Find where the given text appears and provide that cell's center as [x, y] coordinate. 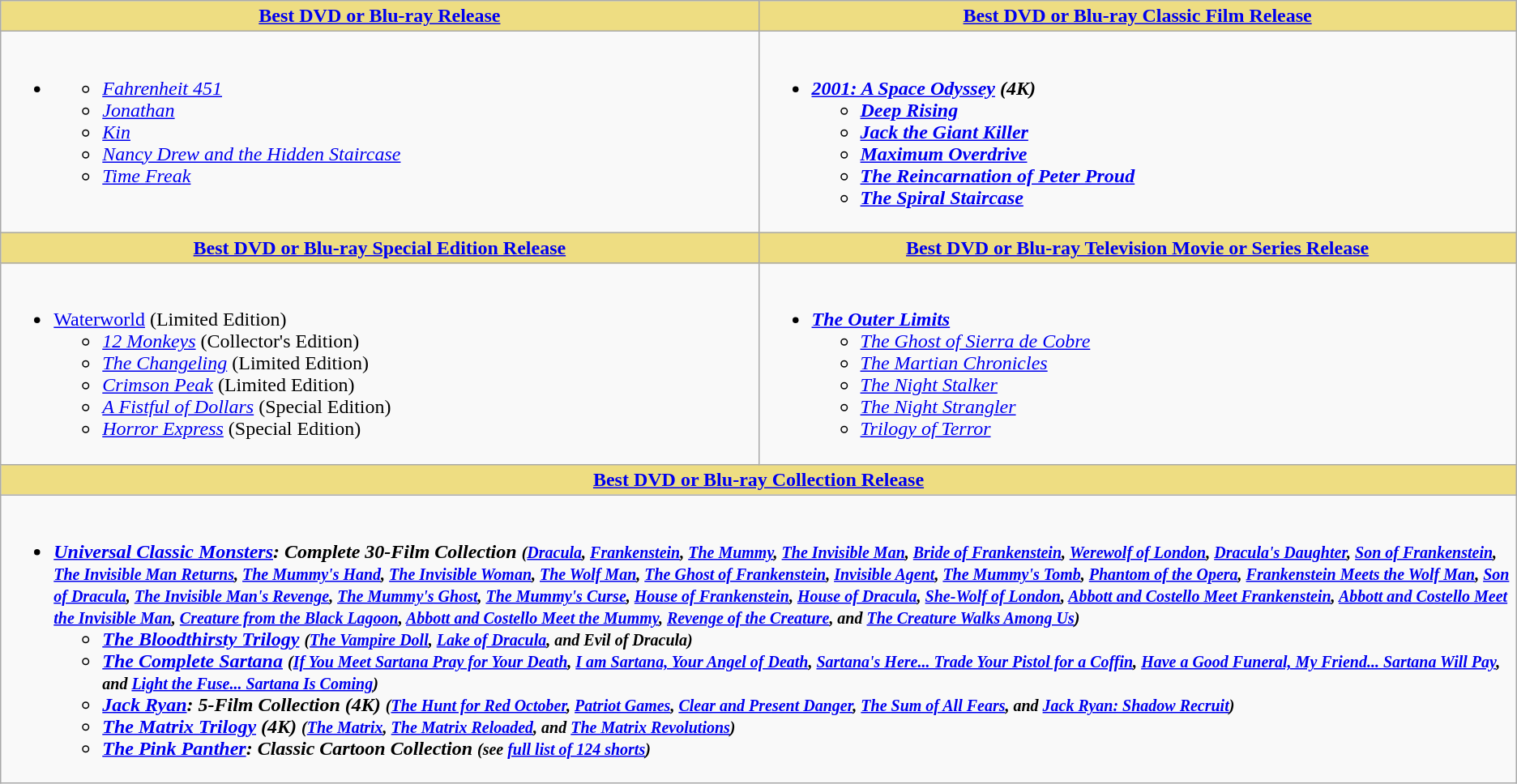
Best DVD or Blu-ray Collection Release [758, 479]
Best DVD or Blu-ray Television Movie or Series Release [1138, 248]
Fahrenheit 451JonathanKinNancy Drew and the Hidden StaircaseTime Freak [379, 132]
Best DVD or Blu-ray Special Edition Release [379, 248]
Best DVD or Blu-ray Release [379, 16]
Best DVD or Blu-ray Classic Film Release [1138, 16]
2001: A Space Odyssey (4K)Deep RisingJack the Giant KillerMaximum OverdriveThe Reincarnation of Peter ProudThe Spiral Staircase [1138, 132]
The Outer LimitsThe Ghost of Sierra de CobreThe Martian ChroniclesThe Night StalkerThe Night StranglerTrilogy of Terror [1138, 364]
